Identify which cell holds the provided text, then report its (X, Y) central coordinate. 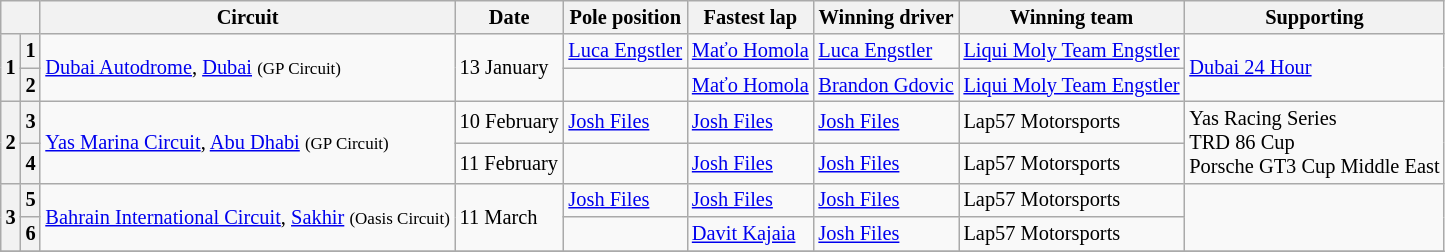
Dubai 24 Hour (1314, 68)
11 February (510, 162)
Dubai Autodrome, Dubai (GP Circuit) (247, 68)
Circuit (247, 17)
Pole position (626, 17)
13 January (510, 68)
Yas Racing Series TRD 86 Cup Porsche GT3 Cup Middle East (1314, 142)
Brandon Gdovic (886, 85)
Supporting (1314, 17)
Bahrain International Circuit, Sakhir (Oasis Circuit) (247, 216)
Date (510, 17)
5 (31, 200)
4 (31, 162)
11 March (510, 216)
Winning team (1072, 17)
Winning driver (886, 17)
Fastest lap (750, 17)
Yas Marina Circuit, Abu Dhabi (GP Circuit) (247, 142)
6 (31, 234)
10 February (510, 122)
Davit Kajaia (750, 234)
